Identify which cell holds the provided text, then report its (x, y) central coordinate. 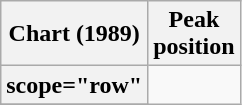
scope="row" (74, 85)
Peakposition (194, 34)
Chart (1989) (74, 34)
